Extract the (X, Y) coordinate from the center of the cell holding the provided text.  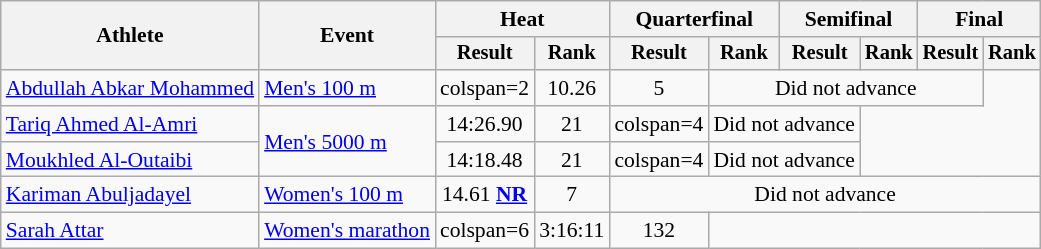
Final (980, 19)
14.61 NR (484, 195)
Men's 100 m (347, 88)
Athlete (130, 36)
10.26 (572, 88)
Sarah Attar (130, 231)
Event (347, 36)
Semifinal (848, 19)
Women's 100 m (347, 195)
Quarterfinal (694, 19)
colspan=2 (484, 88)
Men's 5000 m (347, 142)
5 (658, 88)
Kariman Abuljadayel (130, 195)
7 (572, 195)
Moukhled Al-Outaibi (130, 160)
colspan=6 (484, 231)
14:18.48 (484, 160)
Women's marathon (347, 231)
Tariq Ahmed Al-Amri (130, 124)
14:26.90 (484, 124)
Heat (522, 19)
3:16:11 (572, 231)
132 (658, 231)
Abdullah Abkar Mohammed (130, 88)
